Extract the (X, Y) coordinate from the center of the cell holding the provided text.  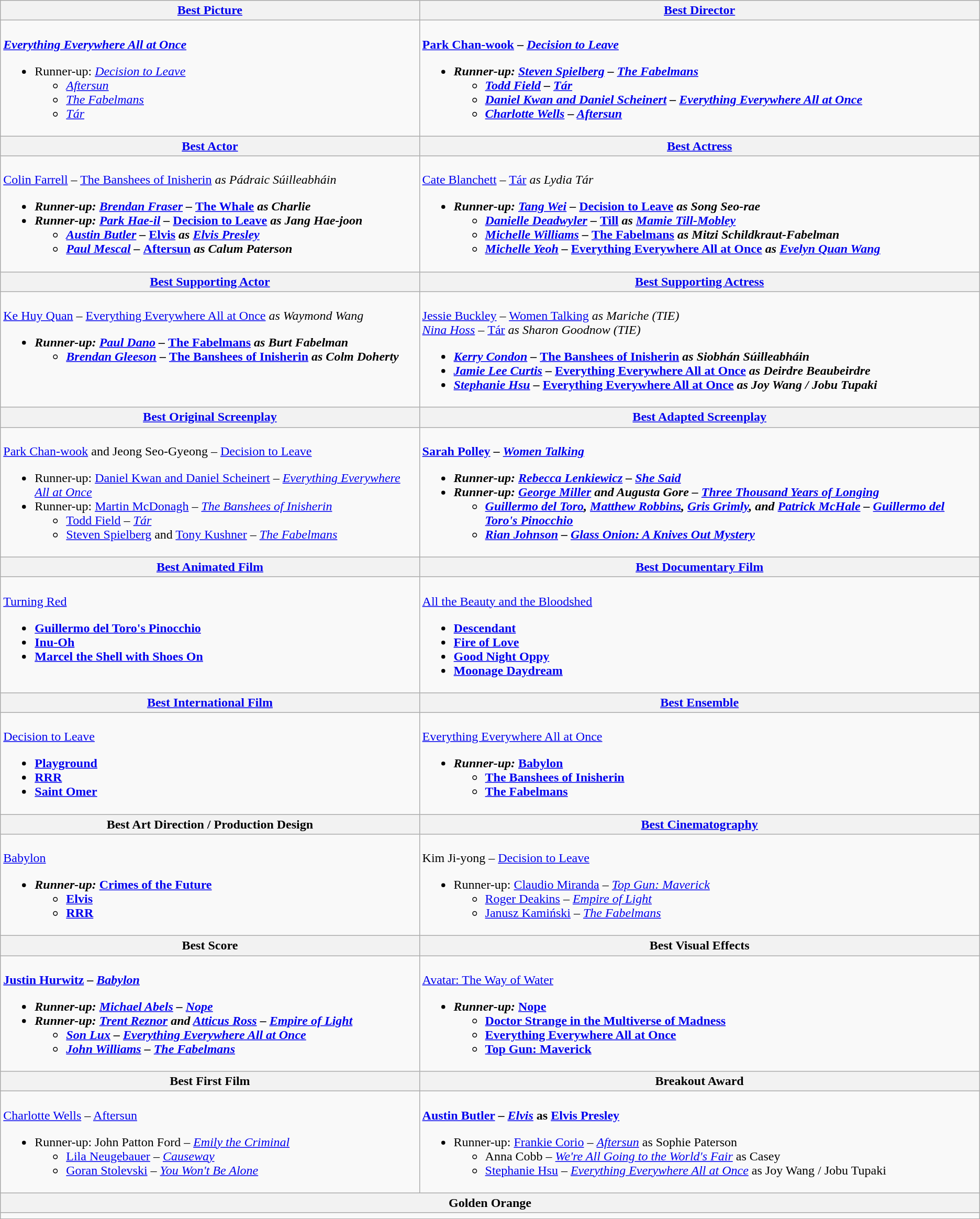
Charlotte Wells – AftersunRunner-up: John Patton Ford – Emily the CriminalLila Neugebauer – CausewayGoran Stolevski – You Won't Be Alone (210, 1142)
Avatar: The Way of WaterRunner-up: NopeDoctor Strange in the Multiverse of MadnessEverything Everywhere All at OnceTop Gun: Maverick (699, 1013)
Best Adapted Screenplay (699, 417)
Best Original Screenplay (210, 417)
Best Supporting Actor (210, 282)
Decision to LeavePlaygroundRRRSaint Omer (210, 763)
BabylonRunner-up: Crimes of the FutureElvisRRR (210, 885)
Best International Film (210, 702)
Golden Orange (490, 1203)
Best Animated Film (210, 567)
Best Picture (210, 10)
Best Actress (699, 146)
Best Art Direction / Production Design (210, 824)
Breakout Award (699, 1081)
Best Cinematography (699, 824)
Best Ensemble (699, 702)
Best Score (210, 946)
Kim Ji-yong – Decision to LeaveRunner-up: Claudio Miranda – Top Gun: MaverickRoger Deakins – Empire of LightJanusz Kamiński – The Fabelmans (699, 885)
Turning RedGuillermo del Toro's PinocchioInu-OhMarcel the Shell with Shoes On (210, 634)
Best First Film (210, 1081)
Best Documentary Film (699, 567)
Best Actor (210, 146)
Best Supporting Actress (699, 282)
Best Visual Effects (699, 946)
Everything Everywhere All at OnceRunner-up: Decision to LeaveAftersunThe FabelmansTár (210, 79)
Best Director (699, 10)
Everything Everywhere All at OnceRunner-up: BabylonThe Banshees of InisherinThe Fabelmans (699, 763)
All the Beauty and the BloodshedDescendantFire of LoveGood Night OppyMoonage Daydream (699, 634)
